Return (X, Y) of the center of cell containing provided text 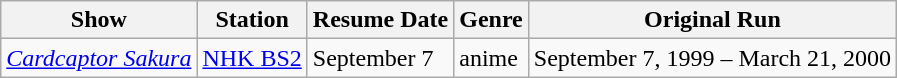
Show (99, 20)
Genre (492, 20)
September 7, 1999 – March 21, 2000 (712, 58)
September 7 (380, 58)
NHK BS2 (252, 58)
Cardcaptor Sakura (99, 58)
Station (252, 20)
Resume Date (380, 20)
Original Run (712, 20)
anime (492, 58)
